Detect which cell encompasses the target text, then output its (x, y) center coordinate. 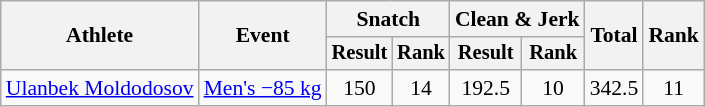
Total (614, 36)
Clean & Jerk (518, 19)
Event (263, 36)
342.5 (614, 88)
14 (421, 88)
192.5 (486, 88)
Men's −85 kg (263, 88)
Ulanbek Moldodosov (100, 88)
Athlete (100, 36)
10 (554, 88)
11 (674, 88)
150 (360, 88)
Snatch (388, 19)
